Capture the cell that displays the provided text and extract its (x, y) central coordinate. 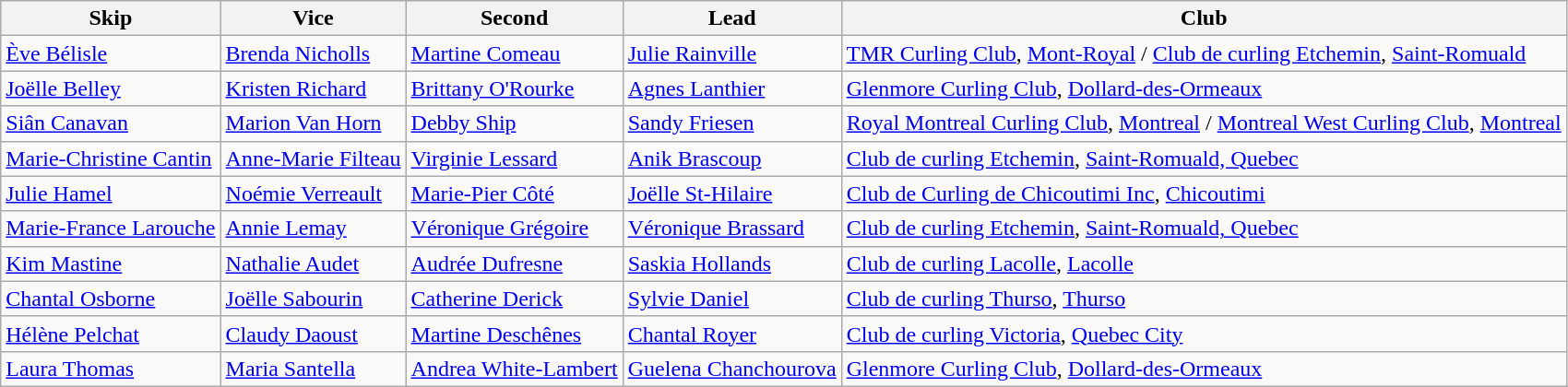
Ève Bélisle (111, 53)
Lead (732, 18)
Sylvie Daniel (732, 299)
Anne-Marie Filteau (314, 158)
Joëlle Belley (111, 88)
Maria Santella (314, 369)
Marie-Pier Côté (515, 193)
Virginie Lessard (515, 158)
Guelena Chanchourova (732, 369)
Andrea White-Lambert (515, 369)
Club de curling Thurso, Thurso (1204, 299)
Marie-Christine Cantin (111, 158)
Chantal Osborne (111, 299)
Hélène Pelchat (111, 334)
Joëlle Sabourin (314, 299)
Sandy Friesen (732, 123)
Royal Montreal Curling Club, Montreal / Montreal West Curling Club, Montreal (1204, 123)
Club (1204, 18)
Marie-France Larouche (111, 229)
Agnes Lanthier (732, 88)
Annie Lemay (314, 229)
Martine Comeau (515, 53)
Saskia Hollands (732, 264)
Club de curling Victoria, Quebec City (1204, 334)
Skip (111, 18)
Martine Deschênes (515, 334)
Vice (314, 18)
Julie Hamel (111, 193)
Véronique Grégoire (515, 229)
Kristen Richard (314, 88)
Siân Canavan (111, 123)
Claudy Daoust (314, 334)
Laura Thomas (111, 369)
Noémie Verreault (314, 193)
Nathalie Audet (314, 264)
Joëlle St-Hilaire (732, 193)
Véronique Brassard (732, 229)
Club de Curling de Chicoutimi Inc, Chicoutimi (1204, 193)
Marion Van Horn (314, 123)
Julie Rainville (732, 53)
Catherine Derick (515, 299)
Debby Ship (515, 123)
TMR Curling Club, Mont-Royal / Club de curling Etchemin, Saint-Romuald (1204, 53)
Club de curling Lacolle, Lacolle (1204, 264)
Audrée Dufresne (515, 264)
Brenda Nicholls (314, 53)
Anik Brascoup (732, 158)
Chantal Royer (732, 334)
Brittany O'Rourke (515, 88)
Kim Mastine (111, 264)
Second (515, 18)
